Locate the cell with the specified text and output its (X, Y) center coordinate. 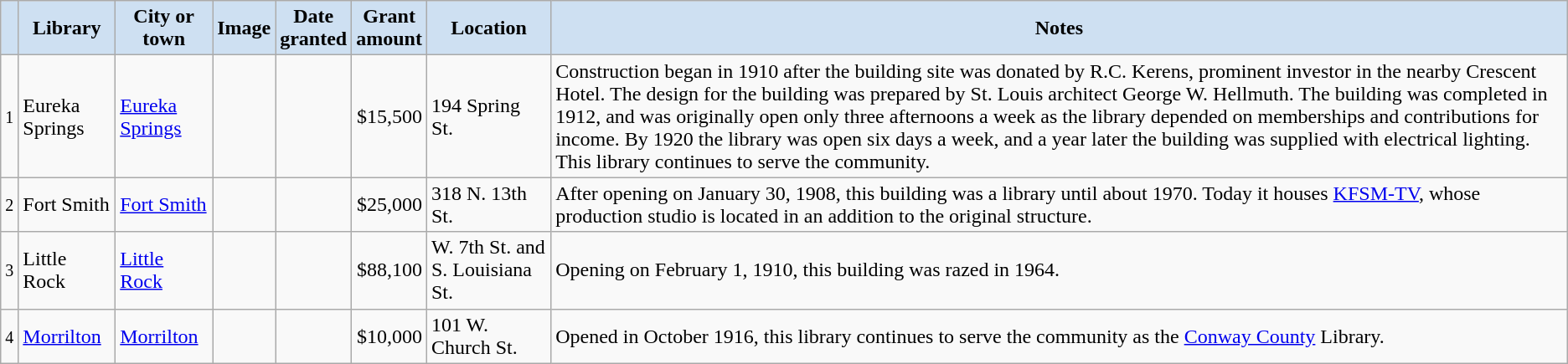
318 N. 13th St. (488, 204)
Location (488, 28)
W. 7th St. and S. Louisiana St. (488, 270)
4 (10, 336)
Notes (1060, 28)
Opened in October 1916, this library continues to serve the community as the Conway County Library. (1060, 336)
$88,100 (389, 270)
Grantamount (389, 28)
$15,500 (389, 116)
1 (10, 116)
$10,000 (389, 336)
City ortown (164, 28)
3 (10, 270)
Dategranted (313, 28)
2 (10, 204)
Image (245, 28)
Opening on February 1, 1910, this building was razed in 1964. (1060, 270)
194 Spring St. (488, 116)
$25,000 (389, 204)
101 W. Church St. (488, 336)
Library (67, 28)
